Detect which cell encompasses the target text, then output its (x, y) center coordinate. 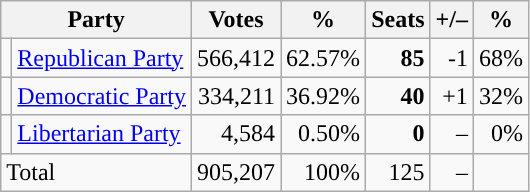
0.50% (324, 134)
68% (500, 58)
Votes (236, 20)
334,211 (236, 96)
100% (324, 172)
905,207 (236, 172)
-1 (452, 58)
4,584 (236, 134)
Party (96, 20)
566,412 (236, 58)
Democratic Party (102, 96)
32% (500, 96)
36.92% (324, 96)
Libertarian Party (102, 134)
Republican Party (102, 58)
Seats (398, 20)
Total (96, 172)
0% (500, 134)
85 (398, 58)
125 (398, 172)
0 (398, 134)
+1 (452, 96)
62.57% (324, 58)
40 (398, 96)
+/– (452, 20)
